Capture the cell that displays the provided text and extract its [X, Y] central coordinate. 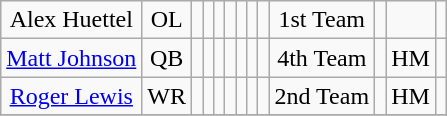
1st Team [322, 20]
Roger Lewis [72, 96]
Matt Johnson [72, 58]
2nd Team [322, 96]
OL [167, 20]
Alex Huettel [72, 20]
QB [167, 58]
4th Team [322, 58]
WR [167, 96]
